Locate the cell with the specified text and output its [x, y] center coordinate. 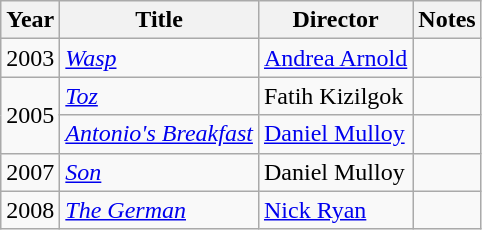
Notes [447, 20]
Son [160, 172]
Toz [160, 96]
Nick Ryan [335, 210]
The German [160, 210]
Fatih Kizilgok [335, 96]
Title [160, 20]
Year [30, 20]
2007 [30, 172]
2003 [30, 58]
Andrea Arnold [335, 58]
Antonio's Breakfast [160, 134]
Director [335, 20]
Wasp [160, 58]
2005 [30, 115]
2008 [30, 210]
